Find where the given text appears and provide that cell's center as [X, Y] coordinate. 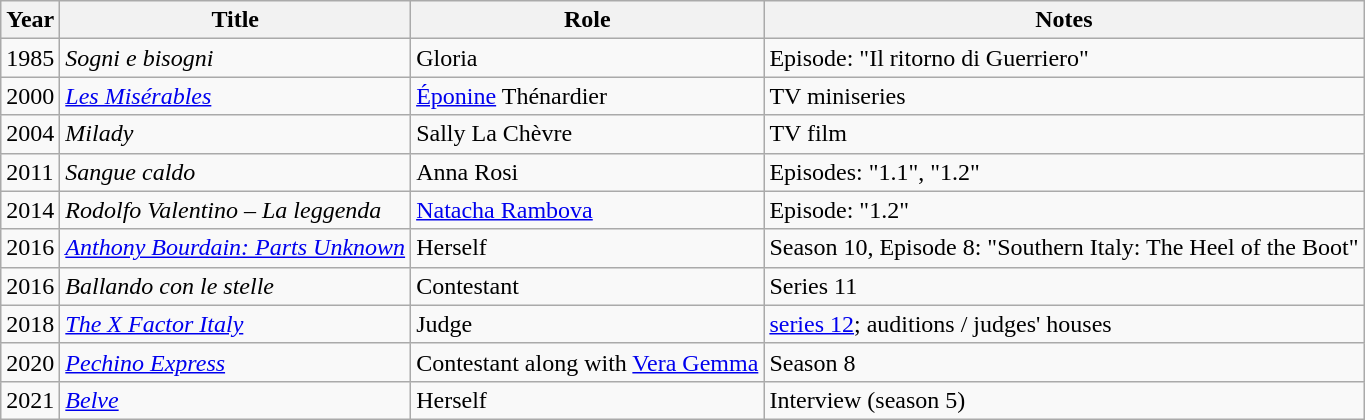
Milady [236, 134]
2021 [30, 400]
Les Misérables [236, 96]
2018 [30, 324]
Ballando con le stelle [236, 286]
series 12; auditions / judges' houses [1064, 324]
Pechino Express [236, 362]
1985 [30, 58]
2011 [30, 172]
2000 [30, 96]
Natacha Rambova [588, 210]
Gloria [588, 58]
Season 8 [1064, 362]
Sogni e bisogni [236, 58]
Notes [1064, 20]
Role [588, 20]
Contestant [588, 286]
2004 [30, 134]
Title [236, 20]
TV film [1064, 134]
Episodes: "1.1", "1.2" [1064, 172]
Éponine Thénardier [588, 96]
Episode: "1.2" [1064, 210]
Sally La Chèvre [588, 134]
Episode: "Il ritorno di Guerriero" [1064, 58]
Series 11 [1064, 286]
Sangue caldo [236, 172]
TV miniseries [1064, 96]
Contestant along with Vera Gemma [588, 362]
Belve [236, 400]
Anna Rosi [588, 172]
Interview (season 5) [1064, 400]
Anthony Bourdain: Parts Unknown [236, 248]
2014 [30, 210]
The X Factor Italy [236, 324]
Season 10, Episode 8: "Southern Italy: The Heel of the Boot" [1064, 248]
2020 [30, 362]
Judge [588, 324]
Rodolfo Valentino – La leggenda [236, 210]
Year [30, 20]
